Determine the [X, Y] coordinate at the center of the cell enclosing the given text.  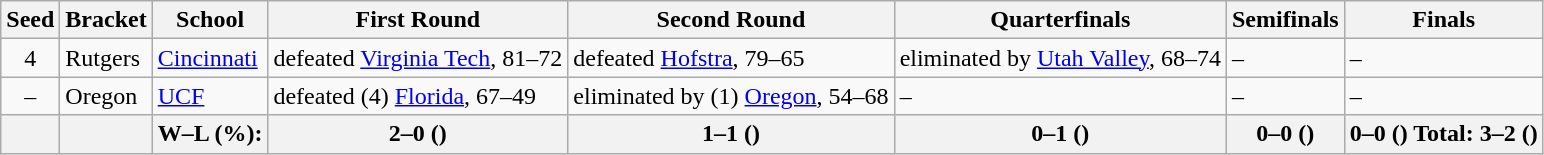
defeated Hofstra, 79–65 [731, 58]
W–L (%): [210, 134]
Rutgers [106, 58]
Quarterfinals [1060, 20]
eliminated by Utah Valley, 68–74 [1060, 58]
4 [30, 58]
0–0 () [1285, 134]
Semifinals [1285, 20]
eliminated by (1) Oregon, 54–68 [731, 96]
First Round [418, 20]
Second Round [731, 20]
defeated (4) Florida, 67–49 [418, 96]
Oregon [106, 96]
Cincinnati [210, 58]
0–1 () [1060, 134]
2–0 () [418, 134]
Bracket [106, 20]
Seed [30, 20]
1–1 () [731, 134]
School [210, 20]
Finals [1444, 20]
0–0 () Total: 3–2 () [1444, 134]
UCF [210, 96]
defeated Virginia Tech, 81–72 [418, 58]
